Find where the given text appears and provide that cell's center as (x, y) coordinate. 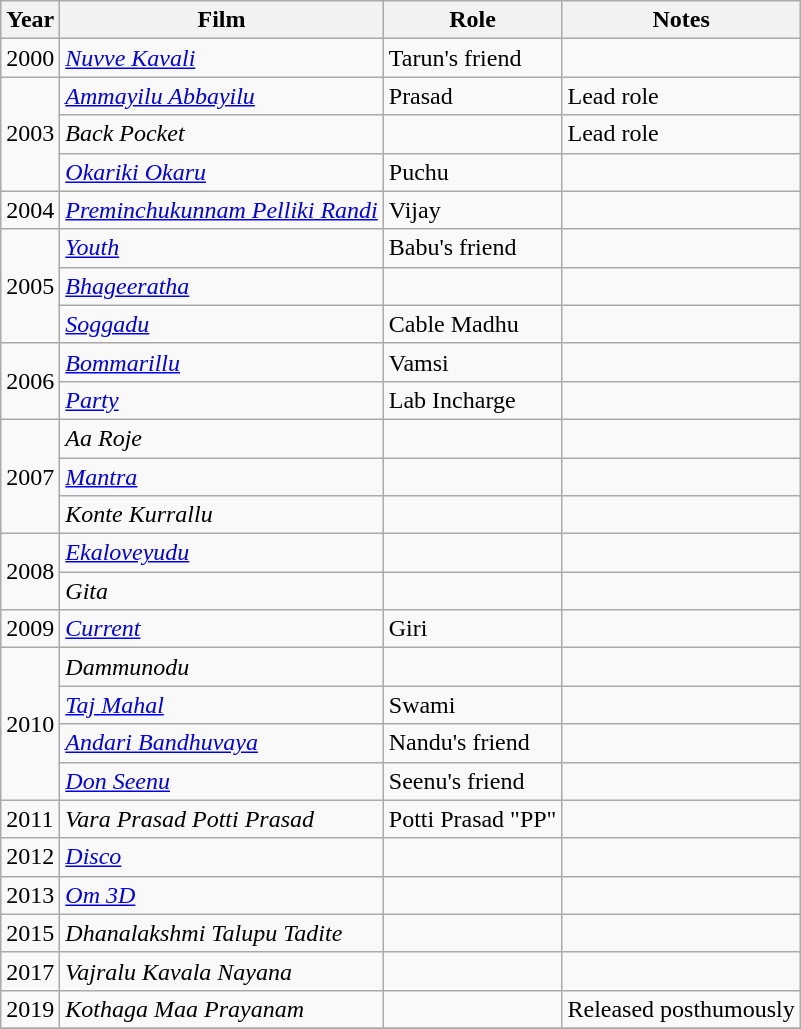
Nuvve Kavali (222, 58)
Youth (222, 248)
Soggadu (222, 324)
Dammunodu (222, 667)
Released posthumously (681, 1009)
Notes (681, 20)
Ammayilu Abbayilu (222, 96)
Potti Prasad "PP" (472, 819)
Don Seenu (222, 781)
Tarun's friend (472, 58)
Andari Bandhuvaya (222, 743)
Okariki Okaru (222, 172)
Puchu (472, 172)
2017 (30, 971)
Seenu's friend (472, 781)
Vara Prasad Potti Prasad (222, 819)
Om 3D (222, 895)
Vamsi (472, 362)
2008 (30, 572)
2012 (30, 857)
2013 (30, 895)
Back Pocket (222, 134)
Vijay (472, 210)
Year (30, 20)
Cable Madhu (472, 324)
Dhanalakshmi Talupu Tadite (222, 933)
Disco (222, 857)
2015 (30, 933)
Konte Kurrallu (222, 515)
Prasad (472, 96)
2010 (30, 724)
Taj Mahal (222, 705)
2007 (30, 476)
Bhageeratha (222, 286)
Lab Incharge (472, 400)
Babu's friend (472, 248)
2000 (30, 58)
Vajralu Kavala Nayana (222, 971)
2003 (30, 134)
2006 (30, 381)
2011 (30, 819)
2009 (30, 629)
Film (222, 20)
Swami (472, 705)
Kothaga Maa Prayanam (222, 1009)
2019 (30, 1009)
Party (222, 400)
Nandu's friend (472, 743)
Ekaloveyudu (222, 553)
2004 (30, 210)
Bommarillu (222, 362)
Aa Roje (222, 438)
Current (222, 629)
2005 (30, 286)
Gita (222, 591)
Mantra (222, 477)
Preminchukunnam Pelliki Randi (222, 210)
Role (472, 20)
Giri (472, 629)
